Pinpoint the cell where the given text exists, returning its (X, Y) midpoint coordinate. 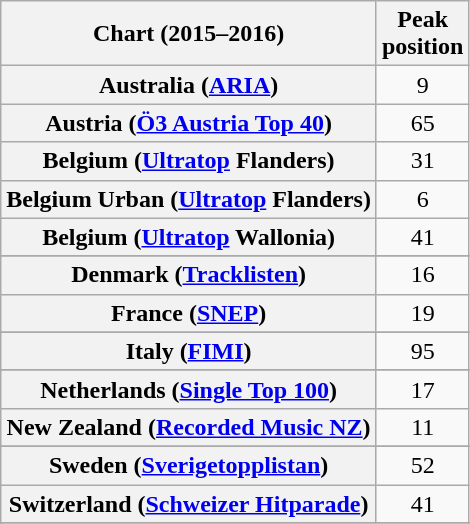
Australia (ARIA) (189, 85)
Belgium Urban (Ultratop Flanders) (189, 199)
52 (422, 465)
16 (422, 275)
9 (422, 85)
Belgium (Ultratop Wallonia) (189, 237)
Peakposition (422, 34)
Netherlands (Single Top 100) (189, 389)
11 (422, 427)
Denmark (Tracklisten) (189, 275)
Switzerland (Schweizer Hitparade) (189, 503)
31 (422, 161)
Chart (2015–2016) (189, 34)
65 (422, 123)
17 (422, 389)
19 (422, 313)
France (SNEP) (189, 313)
6 (422, 199)
95 (422, 351)
New Zealand (Recorded Music NZ) (189, 427)
Italy (FIMI) (189, 351)
Sweden (Sverigetopplistan) (189, 465)
Belgium (Ultratop Flanders) (189, 161)
Austria (Ö3 Austria Top 40) (189, 123)
